Detect which cell encompasses the target text, then output its (x, y) center coordinate. 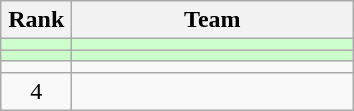
Rank (36, 20)
Team (212, 20)
4 (36, 91)
